Pinpoint the cell where the given text exists, returning its [X, Y] midpoint coordinate. 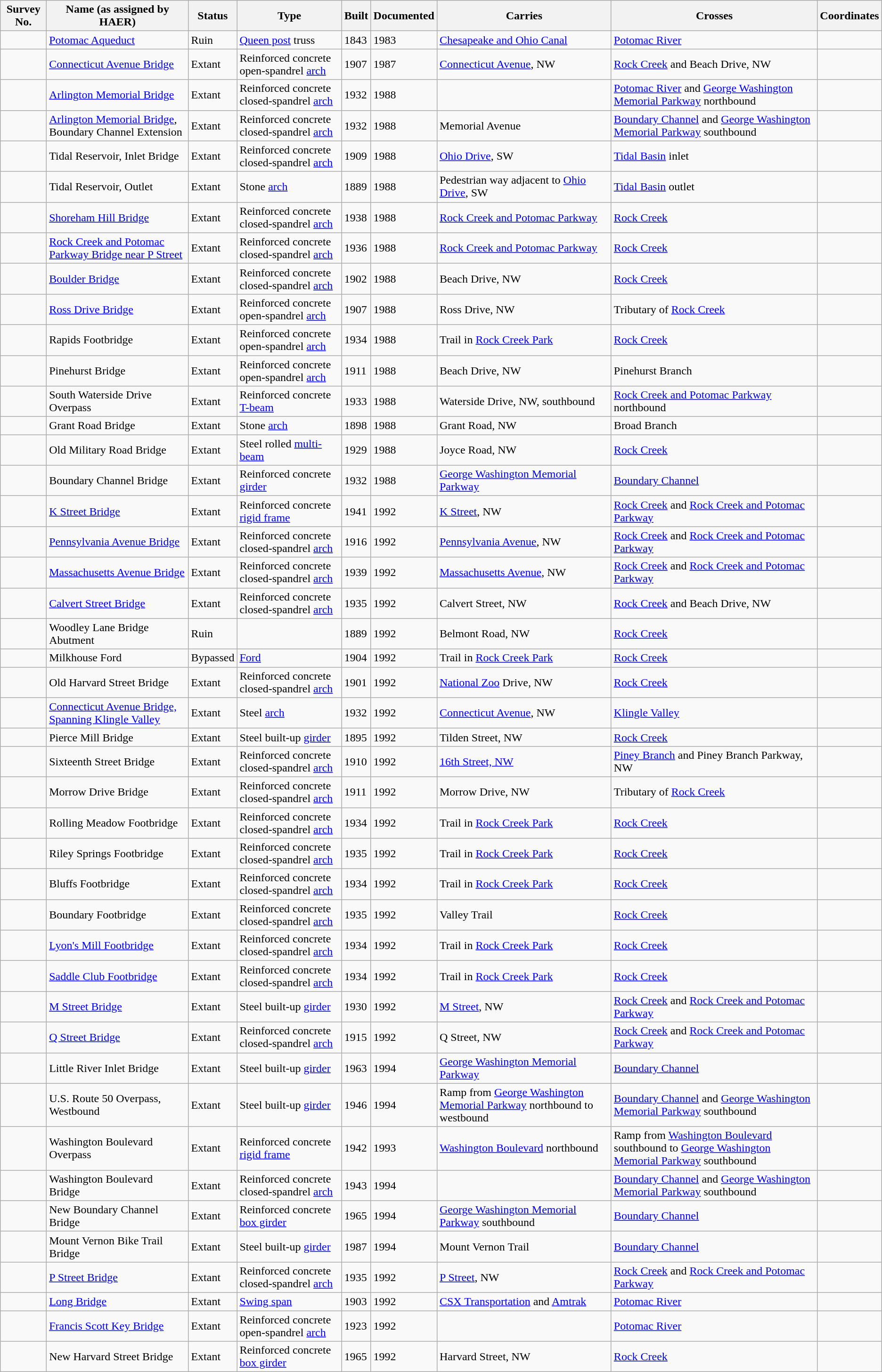
National Zoo Drive, NW [524, 682]
Milkhouse Ford [118, 658]
M Street, NW [524, 1007]
1843 [356, 40]
1902 [356, 279]
Valley Trail [524, 915]
1901 [356, 682]
Queen post truss [289, 40]
Washington Boulevard Bridge [118, 1185]
Woodley Lane Bridge Abutment [118, 634]
Ramp from Washington Boulevard southbound to George Washington Memorial Parkway southbound [714, 1148]
Name (as assigned by HAER) [118, 16]
Status [213, 16]
Potomac River and George Washington Memorial Parkway northbound [714, 95]
K Street Bridge [118, 511]
Washington Boulevard Overpass [118, 1148]
1993 [404, 1148]
George Washington Memorial Parkway southbound [524, 1216]
CSX Transportation and Amtrak [524, 1301]
Saddle Club Footbridge [118, 976]
Q Street Bridge [118, 1037]
Grant Road Bridge [118, 426]
1939 [356, 573]
Little River Inlet Bridge [118, 1068]
Steel rolled multi-beam [289, 450]
Massachusetts Avenue, NW [524, 573]
Ross Drive Bridge [118, 309]
Pennsylvania Avenue, NW [524, 542]
Calvert Street, NW [524, 603]
New Boundary Channel Bridge [118, 1216]
1933 [356, 401]
Steel arch [289, 713]
Rolling Meadow Footbridge [118, 822]
Waterside Drive, NW, southbound [524, 401]
Connecticut Avenue Bridge, Spanning Klingle Valley [118, 713]
Morrow Drive Bridge [118, 792]
M Street Bridge [118, 1007]
Tidal Basin inlet [714, 156]
Bluffs Footbridge [118, 885]
1895 [356, 737]
1915 [356, 1037]
Ohio Drive, SW [524, 156]
Crosses [714, 16]
Sixteenth Street Bridge [118, 761]
U.S. Route 50 Overpass, Westbound [118, 1105]
1983 [404, 40]
Francis Scott Key Bridge [118, 1325]
1923 [356, 1325]
Lyon's Mill Footbridge [118, 946]
Boundary Footbridge [118, 915]
Boulder Bridge [118, 279]
1910 [356, 761]
Q Street, NW [524, 1037]
Morrow Drive, NW [524, 792]
P Street Bridge [118, 1277]
1963 [356, 1068]
Mount Vernon Trail [524, 1246]
Long Bridge [118, 1301]
South Waterside Drive Overpass [118, 401]
Potomac Aqueduct [118, 40]
1941 [356, 511]
1942 [356, 1148]
Chesapeake and Ohio Canal [524, 40]
Arlington Memorial Bridge [118, 95]
1903 [356, 1301]
New Harvard Street Bridge [118, 1356]
Boundary Channel Bridge [118, 480]
16th Street, NW [524, 761]
Grant Road, NW [524, 426]
Old Harvard Street Bridge [118, 682]
Arlington Memorial Bridge, Boundary Channel Extension [118, 125]
K Street, NW [524, 511]
Klingle Valley [714, 713]
Coordinates [849, 16]
Pinehurst Bridge [118, 370]
Mount Vernon Bike Trail Bridge [118, 1246]
Ramp from George Washington Memorial Parkway northbound to westbound [524, 1105]
1909 [356, 156]
1916 [356, 542]
Pierce Mill Bridge [118, 737]
Washington Boulevard northbound [524, 1148]
Survey No. [24, 16]
Pedestrian way adjacent to Ohio Drive, SW [524, 187]
Tidal Reservoir, Inlet Bridge [118, 156]
Documented [404, 16]
1904 [356, 658]
Reinforced concrete girder [289, 480]
Bypassed [213, 658]
1938 [356, 218]
Rapids Footbridge [118, 340]
Memorial Avenue [524, 125]
Type [289, 16]
1946 [356, 1105]
Pennsylvania Avenue Bridge [118, 542]
Shoreham Hill Bridge [118, 218]
Rock Creek and Potomac Parkway northbound [714, 401]
Carries [524, 16]
Tilden Street, NW [524, 737]
Ford [289, 658]
Massachusetts Avenue Bridge [118, 573]
1898 [356, 426]
Old Military Road Bridge [118, 450]
Harvard Street, NW [524, 1356]
Riley Springs Footbridge [118, 853]
Rock Creek and Potomac Parkway Bridge near P Street [118, 248]
1929 [356, 450]
Tidal Basin outlet [714, 187]
Reinforced concrete T-beam [289, 401]
P Street, NW [524, 1277]
1943 [356, 1185]
1936 [356, 248]
Calvert Street Bridge [118, 603]
Ross Drive, NW [524, 309]
Built [356, 16]
Broad Branch [714, 426]
Tidal Reservoir, Outlet [118, 187]
Joyce Road, NW [524, 450]
Belmont Road, NW [524, 634]
Connecticut Avenue Bridge [118, 64]
Piney Branch and Piney Branch Parkway, NW [714, 761]
Pinehurst Branch [714, 370]
1930 [356, 1007]
Swing span [289, 1301]
